Search for the cell housing the specified text and yield its (X, Y) center coordinate. 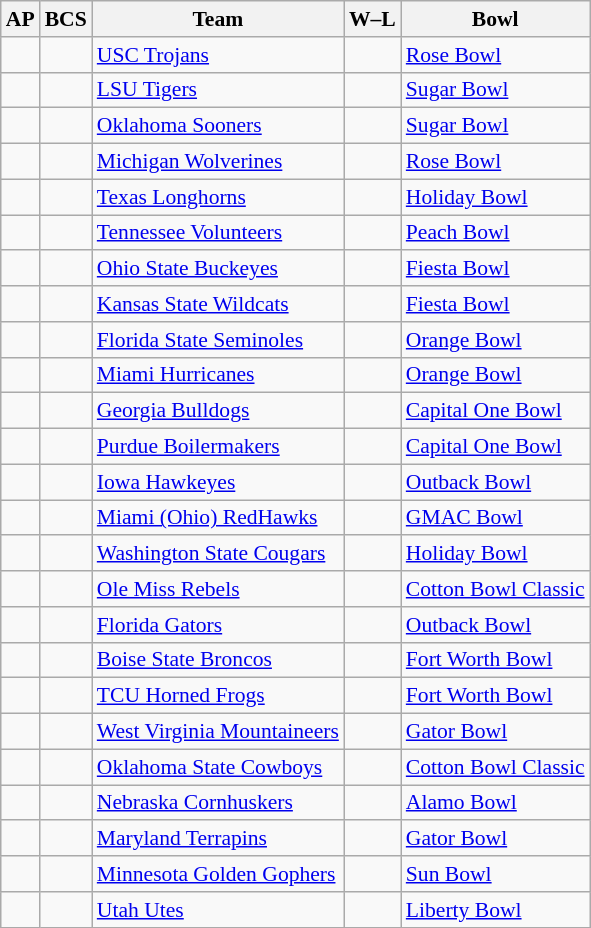
Kansas State Wildcats (218, 304)
GMAC Bowl (496, 518)
W–L (372, 19)
Maryland Terrapins (218, 839)
AP (20, 19)
Miami Hurricanes (218, 375)
BCS (66, 19)
TCU Horned Frogs (218, 696)
West Virginia Mountaineers (218, 732)
Bowl (496, 19)
Oklahoma State Cowboys (218, 767)
Miami (Ohio) RedHawks (218, 518)
Utah Utes (218, 910)
Ohio State Buckeyes (218, 269)
Florida Gators (218, 625)
Sun Bowl (496, 874)
Liberty Bowl (496, 910)
Georgia Bulldogs (218, 411)
Oklahoma Sooners (218, 126)
Washington State Cougars (218, 554)
LSU Tigers (218, 90)
Florida State Seminoles (218, 340)
Tennessee Volunteers (218, 233)
Alamo Bowl (496, 803)
Michigan Wolverines (218, 162)
Nebraska Cornhuskers (218, 803)
Team (218, 19)
Boise State Broncos (218, 660)
Minnesota Golden Gophers (218, 874)
Purdue Boilermakers (218, 447)
Ole Miss Rebels (218, 589)
USC Trojans (218, 55)
Peach Bowl (496, 233)
Texas Longhorns (218, 197)
Iowa Hawkeyes (218, 482)
